Output the [x, y] coordinate of the center of the cell containing the given text.  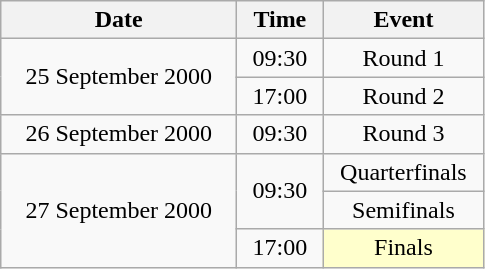
Round 1 [404, 58]
Quarterfinals [404, 172]
Time [280, 20]
26 September 2000 [119, 134]
Event [404, 20]
27 September 2000 [119, 210]
Finals [404, 248]
Round 2 [404, 96]
Semifinals [404, 210]
Date [119, 20]
Round 3 [404, 134]
25 September 2000 [119, 77]
